For the text-containing cell, return its midpoint in (x, y) coordinate format. 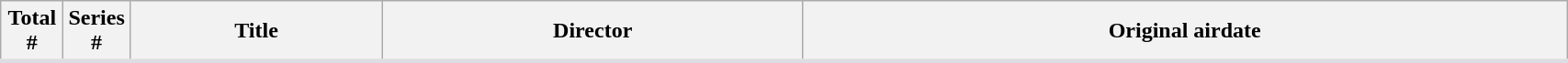
Title (255, 31)
Director (593, 31)
Total# (32, 31)
Series# (96, 31)
Original airdate (1185, 31)
